Pinpoint the cell where the given text exists, returning its [X, Y] midpoint coordinate. 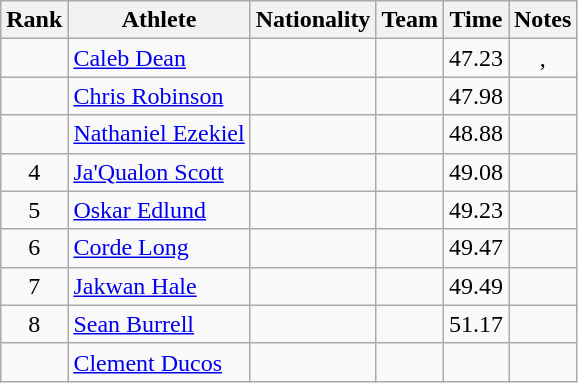
Jakwan Hale [159, 286]
49.23 [476, 210]
48.88 [476, 134]
Nationality [313, 20]
Nathaniel Ezekiel [159, 134]
49.49 [476, 286]
6 [34, 248]
7 [34, 286]
Athlete [159, 20]
Ja'Qualon Scott [159, 172]
Time [476, 20]
Clement Ducos [159, 362]
51.17 [476, 324]
Chris Robinson [159, 96]
Oskar Edlund [159, 210]
8 [34, 324]
4 [34, 172]
47.23 [476, 58]
Corde Long [159, 248]
Rank [34, 20]
Caleb Dean [159, 58]
Team [410, 20]
, [542, 58]
Sean Burrell [159, 324]
5 [34, 210]
49.08 [476, 172]
49.47 [476, 248]
47.98 [476, 96]
Notes [542, 20]
